Locate the cell with the specified text and output its (X, Y) center coordinate. 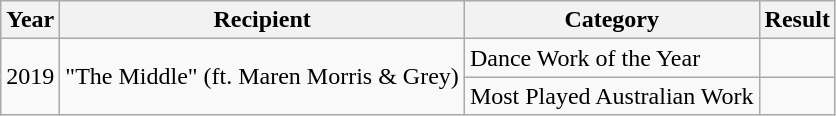
Year (30, 20)
Dance Work of the Year (612, 58)
"The Middle" (ft. Maren Morris & Grey) (262, 77)
Most Played Australian Work (612, 96)
Recipient (262, 20)
2019 (30, 77)
Result (797, 20)
Category (612, 20)
